From the cell containing the given text, extract its center point as [X, Y] coordinate. 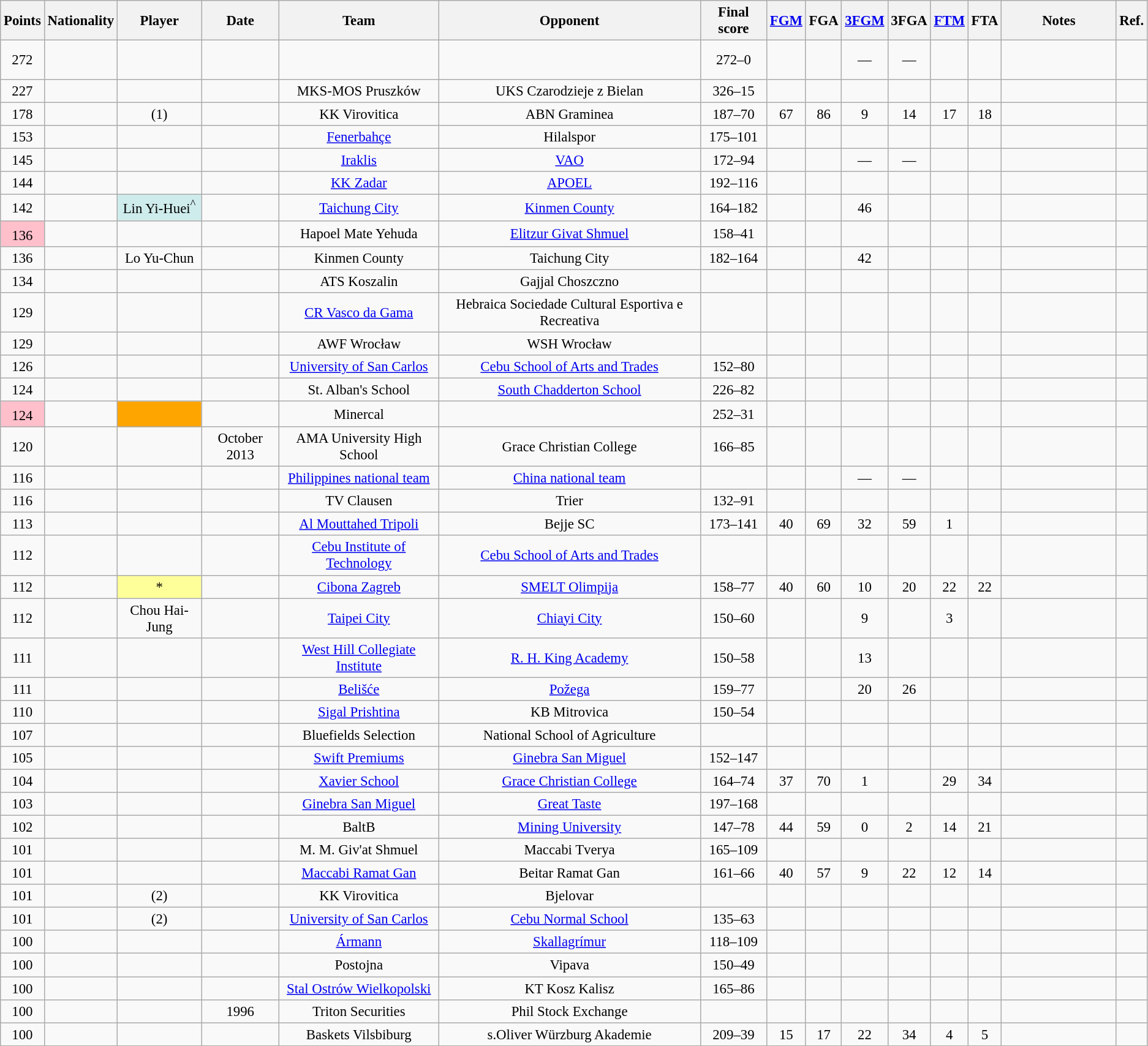
Elitzur Givat Shmuel [570, 233]
Lin Yi-Huei^ [159, 208]
3FGM [865, 21]
1996 [240, 1011]
150–58 [733, 658]
182–164 [733, 258]
AWF Wrocław [359, 344]
VAO [570, 160]
26 [909, 689]
226–82 [733, 389]
Hilalspor [570, 137]
FTM [950, 21]
209–39 [733, 1034]
120 [22, 447]
Bjelovar [570, 896]
159–77 [733, 689]
Minercal [359, 414]
132–91 [733, 501]
126 [22, 367]
13 [865, 658]
Cebu Institute of Technology [359, 556]
60 [823, 587]
FTA [984, 21]
Mining University [570, 827]
152–80 [733, 367]
187–70 [733, 115]
135–63 [733, 919]
67 [786, 115]
October 2013 [240, 447]
150–60 [733, 619]
252–31 [733, 414]
3 [950, 619]
TV Clausen [359, 501]
AMA University High School [359, 447]
UKS Czarodzieje z Bielan [570, 91]
103 [22, 804]
3FGA [909, 21]
86 [823, 115]
BaltB [359, 827]
192–116 [733, 183]
South Chadderton School [570, 389]
ABN Graminea [570, 115]
Chou Hai-Jung [159, 619]
* [159, 587]
107 [22, 735]
Chiayi City [570, 619]
0 [865, 827]
15 [786, 1034]
164–74 [733, 781]
Final score [733, 21]
Opponent [570, 21]
APOEL [570, 183]
Požega [570, 689]
KK Zadar [359, 183]
153 [22, 137]
158–41 [733, 233]
Team [359, 21]
197–168 [733, 804]
SMELT Olimpija [570, 587]
Triton Securities [359, 1011]
5 [984, 1034]
147–78 [733, 827]
Maccabi Tverya [570, 850]
70 [823, 781]
326–15 [733, 91]
165–109 [733, 850]
37 [786, 781]
Fenerbahçe [359, 137]
173–141 [733, 524]
Belišće [359, 689]
Philippines national team [359, 478]
M. M. Giv'at Shmuel [359, 850]
145 [22, 160]
118–109 [733, 943]
Iraklis [359, 160]
161–66 [733, 873]
Date [240, 21]
102 [22, 827]
Ref. [1132, 21]
150–54 [733, 712]
172–94 [733, 160]
FGM [786, 21]
R. H. King Academy [570, 658]
MKS-MOS Pruszków [359, 91]
104 [22, 781]
Trier [570, 501]
Hebraica Sociedade Cultural Esportiva e Recreativa [570, 312]
44 [786, 827]
Cebu Normal School [570, 919]
105 [22, 758]
s.Oliver Würzburg Akademie [570, 1034]
272 [22, 60]
Maccabi Ramat Gan [359, 873]
Player [159, 21]
2 [909, 827]
Gajjal Choszczno [570, 281]
152–147 [733, 758]
150–49 [733, 965]
Great Taste [570, 804]
Hapoel Mate Yehuda [359, 233]
Notes [1059, 21]
144 [22, 183]
KT Kosz Kalisz [570, 988]
CR Vasco da Gama [359, 312]
165–86 [733, 988]
158–77 [733, 587]
Baskets Vilsbiburg [359, 1034]
42 [865, 258]
32 [865, 524]
175–101 [733, 137]
12 [950, 873]
21 [984, 827]
4 [950, 1034]
ATS Koszalin [359, 281]
18 [984, 115]
(1) [159, 115]
Bluefields Selection [359, 735]
West Hill Collegiate Institute [359, 658]
Postojna [359, 965]
National School of Agriculture [570, 735]
Skallagrímur [570, 943]
Ármann [359, 943]
Al Mouttahed Tripoli [359, 524]
WSH Wrocław [570, 344]
57 [823, 873]
China national team [570, 478]
Vipava [570, 965]
Swift Premiums [359, 758]
Bejje SC [570, 524]
113 [22, 524]
134 [22, 281]
Taipei City [359, 619]
Cibona Zagreb [359, 587]
Lo Yu-Chun [159, 258]
KB Mitrovica [570, 712]
FGA [823, 21]
178 [22, 115]
166–85 [733, 447]
272–0 [733, 60]
110 [22, 712]
Sigal Prishtina [359, 712]
St. Alban's School [359, 389]
Stal Ostrów Wielkopolski [359, 988]
46 [865, 208]
227 [22, 91]
Points [22, 21]
29 [950, 781]
Phil Stock Exchange [570, 1011]
69 [823, 524]
142 [22, 208]
Beitar Ramat Gan [570, 873]
164–182 [733, 208]
Xavier School [359, 781]
10 [865, 587]
Nationality [81, 21]
